For the text-containing cell, return its midpoint in [X, Y] coordinate format. 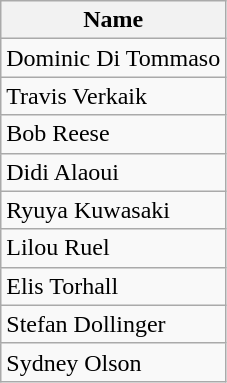
Ryuya Kuwasaki [114, 210]
Sydney Olson [114, 362]
Lilou Ruel [114, 248]
Didi Alaoui [114, 172]
Bob Reese [114, 134]
Name [114, 20]
Elis Torhall [114, 286]
Travis Verkaik [114, 96]
Dominic Di Tommaso [114, 58]
Stefan Dollinger [114, 324]
